Identify which cell holds the provided text, then report its (X, Y) central coordinate. 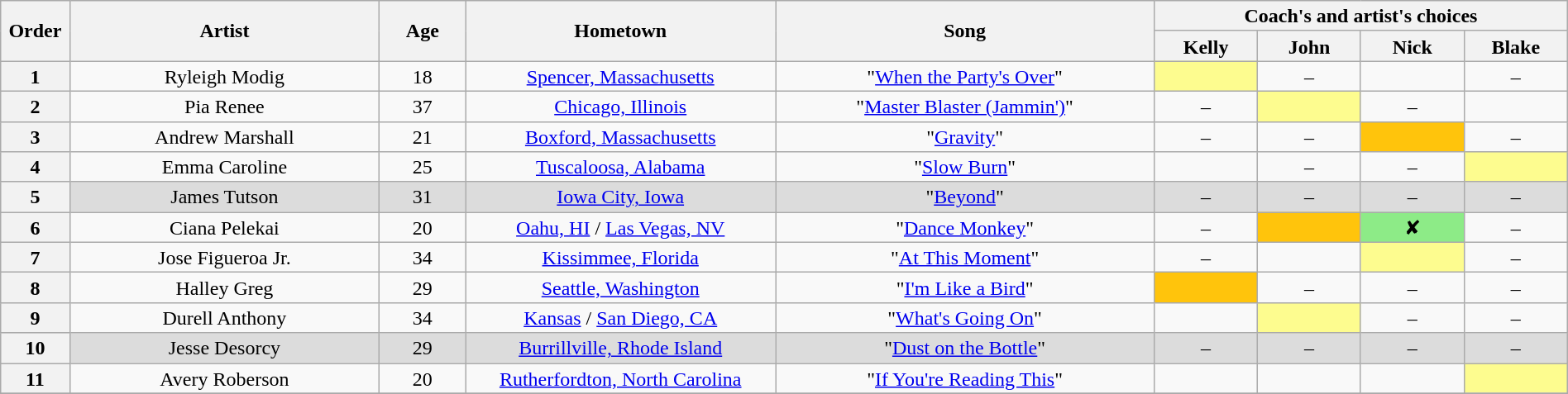
Boxford, Massachusetts (620, 137)
Andrew Marshall (225, 137)
5 (35, 197)
"Gravity" (965, 137)
1 (35, 76)
Artist (225, 31)
Emma Caroline (225, 167)
21 (423, 137)
Hometown (620, 31)
3 (35, 137)
Pia Renee (225, 106)
Spencer, Massachusetts (620, 76)
7 (35, 258)
Jose Figueroa Jr. (225, 258)
Nick (1413, 46)
Jesse Desorcy (225, 349)
Coach's and artist's choices (1361, 17)
"When the Party's Over" (965, 76)
11 (35, 378)
Blake (1515, 46)
9 (35, 317)
Rutherfordton, North Carolina (620, 378)
10 (35, 349)
✘ (1413, 228)
"What's Going On" (965, 317)
"Master Blaster (Jammin')" (965, 106)
18 (423, 76)
Seattle, Washington (620, 287)
"If You're Reading This" (965, 378)
Order (35, 31)
James Tutson (225, 197)
Ciana Pelekai (225, 228)
Song (965, 31)
Ryleigh Modig (225, 76)
2 (35, 106)
Age (423, 31)
Iowa City, Iowa (620, 197)
25 (423, 167)
Kelly (1206, 46)
"Dust on the Bottle" (965, 349)
Halley Greg (225, 287)
6 (35, 228)
"Slow Burn" (965, 167)
Kansas / San Diego, CA (620, 317)
37 (423, 106)
Avery Roberson (225, 378)
"I'm Like a Bird" (965, 287)
Burrillville, Rhode Island (620, 349)
"At This Moment" (965, 258)
"Dance Monkey" (965, 228)
John (1310, 46)
4 (35, 167)
Kissimmee, Florida (620, 258)
8 (35, 287)
Oahu, HI / Las Vegas, NV (620, 228)
Durell Anthony (225, 317)
Tuscaloosa, Alabama (620, 167)
"Beyond" (965, 197)
31 (423, 197)
Chicago, Illinois (620, 106)
